Determine the [X, Y] coordinate at the center of the cell enclosing the given text.  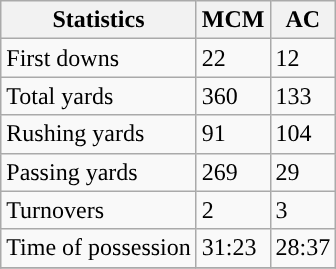
First downs [99, 58]
Total yards [99, 96]
Turnovers [99, 210]
22 [233, 58]
28:37 [303, 248]
104 [303, 134]
360 [233, 96]
Time of possession [99, 248]
MCM [233, 20]
Rushing yards [99, 134]
133 [303, 96]
Passing yards [99, 172]
12 [303, 58]
91 [233, 134]
AC [303, 20]
2 [233, 210]
3 [303, 210]
31:23 [233, 248]
29 [303, 172]
Statistics [99, 20]
269 [233, 172]
